Find where the given text appears and provide that cell's center as (x, y) coordinate. 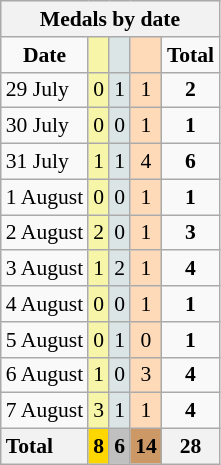
2 August (44, 233)
5 August (44, 340)
14 (146, 447)
3 August (44, 269)
Date (44, 55)
7 August (44, 411)
8 (98, 447)
28 (190, 447)
Medals by date (110, 19)
6 August (44, 375)
29 July (44, 90)
31 July (44, 162)
30 July (44, 126)
4 August (44, 304)
1 August (44, 197)
